From the cell containing the given text, extract its center point as (x, y) coordinate. 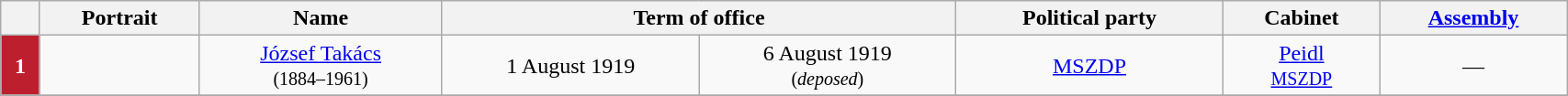
— (1473, 66)
MSZDP (1089, 66)
1 August 1919 (570, 66)
Cabinet (1301, 18)
PeidlMSZDP (1301, 66)
Assembly (1473, 18)
1 (20, 66)
Portrait (119, 18)
József Takács(1884–1961) (321, 66)
6 August 1919(deposed) (828, 66)
Term of office (698, 18)
Name (321, 18)
Political party (1089, 18)
